Output the (X, Y) coordinate of the center of the cell containing the given text.  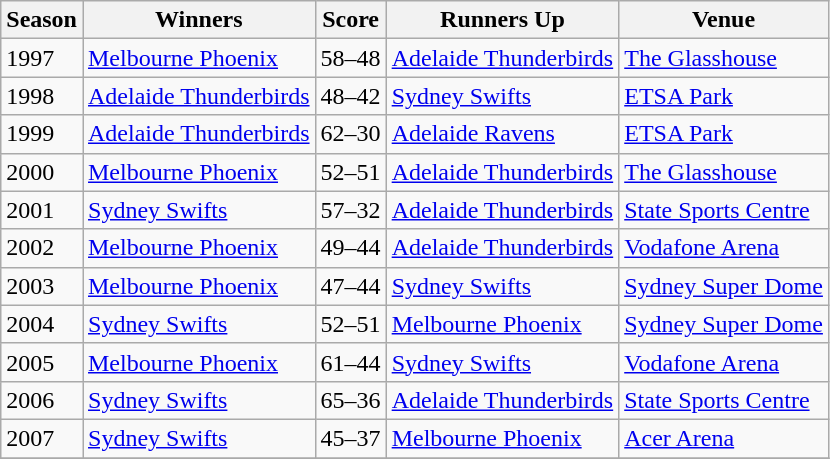
62–30 (350, 134)
Venue (724, 20)
Runners Up (502, 20)
Acer Arena (724, 438)
2006 (42, 400)
2003 (42, 286)
1997 (42, 58)
2002 (42, 248)
1998 (42, 96)
58–48 (350, 58)
Season (42, 20)
65–36 (350, 400)
Winners (198, 20)
Score (350, 20)
45–37 (350, 438)
1999 (42, 134)
2007 (42, 438)
57–32 (350, 210)
2004 (42, 324)
2001 (42, 210)
49–44 (350, 248)
48–42 (350, 96)
61–44 (350, 362)
2000 (42, 172)
2005 (42, 362)
Adelaide Ravens (502, 134)
47–44 (350, 286)
